Search for the cell housing the specified text and yield its [x, y] center coordinate. 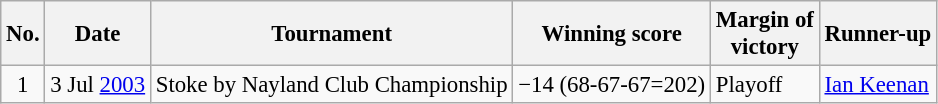
Tournament [331, 34]
Runner-up [878, 34]
Stoke by Nayland Club Championship [331, 85]
1 [23, 85]
No. [23, 34]
Winning score [612, 34]
3 Jul 2003 [98, 85]
−14 (68-67-67=202) [612, 85]
Playoff [766, 85]
Margin ofvictory [766, 34]
Date [98, 34]
Ian Keenan [878, 85]
